Determine the [x, y] coordinate at the center of the cell enclosing the given text.  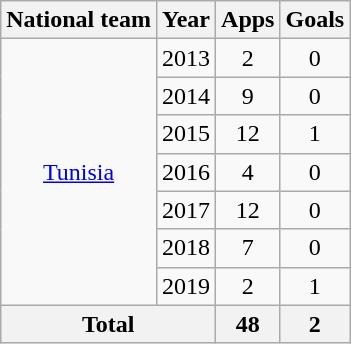
2014 [186, 96]
2019 [186, 286]
9 [248, 96]
Tunisia [79, 172]
2018 [186, 248]
48 [248, 324]
Total [108, 324]
2013 [186, 58]
4 [248, 172]
Apps [248, 20]
2015 [186, 134]
Year [186, 20]
Goals [315, 20]
7 [248, 248]
2016 [186, 172]
National team [79, 20]
2017 [186, 210]
